Identify which cell holds the provided text, then report its [X, Y] central coordinate. 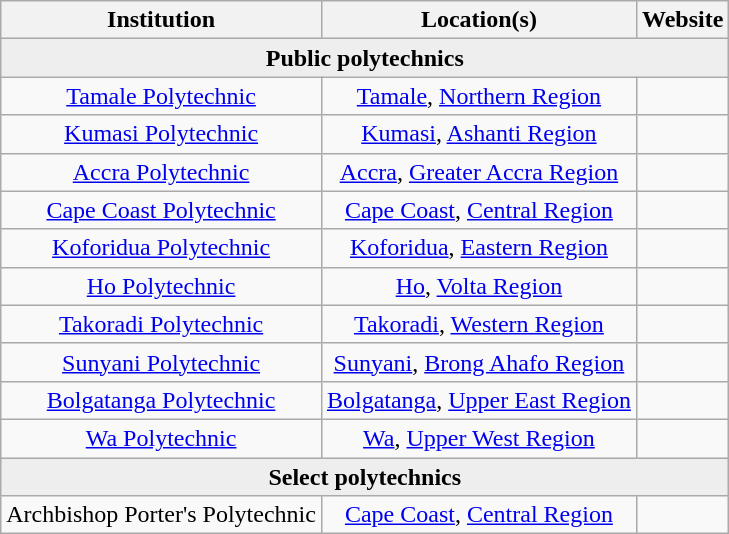
Koforidua, Eastern Region [478, 248]
Kumasi Polytechnic [162, 134]
Wa, Upper West Region [478, 438]
Public polytechnics [365, 58]
Location(s) [478, 20]
Ho Polytechnic [162, 286]
Select polytechnics [365, 477]
Kumasi, Ashanti Region [478, 134]
Tamale Polytechnic [162, 96]
Institution [162, 20]
Sunyani Polytechnic [162, 362]
Accra Polytechnic [162, 172]
Archbishop Porter's Polytechnic [162, 515]
Cape Coast Polytechnic [162, 210]
Bolgatanga Polytechnic [162, 400]
Takoradi, Western Region [478, 324]
Accra, Greater Accra Region [478, 172]
Ho, Volta Region [478, 286]
Sunyani, Brong Ahafo Region [478, 362]
Wa Polytechnic [162, 438]
Website [682, 20]
Tamale, Northern Region [478, 96]
Takoradi Polytechnic [162, 324]
Bolgatanga, Upper East Region [478, 400]
Koforidua Polytechnic [162, 248]
